Output the (X, Y) coordinate of the center of the cell containing the given text.  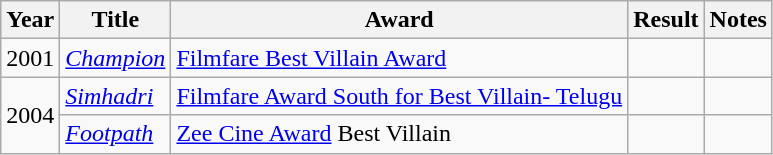
Year (30, 20)
Zee Cine Award Best Villain (400, 134)
Simhadri (116, 96)
Title (116, 20)
Result (666, 20)
2001 (30, 58)
Filmfare Best Villain Award (400, 58)
Award (400, 20)
2004 (30, 115)
Footpath (116, 134)
Filmfare Award South for Best Villain- Telugu (400, 96)
Notes (738, 20)
Champion (116, 58)
